From the cell containing the given text, extract its center point as (x, y) coordinate. 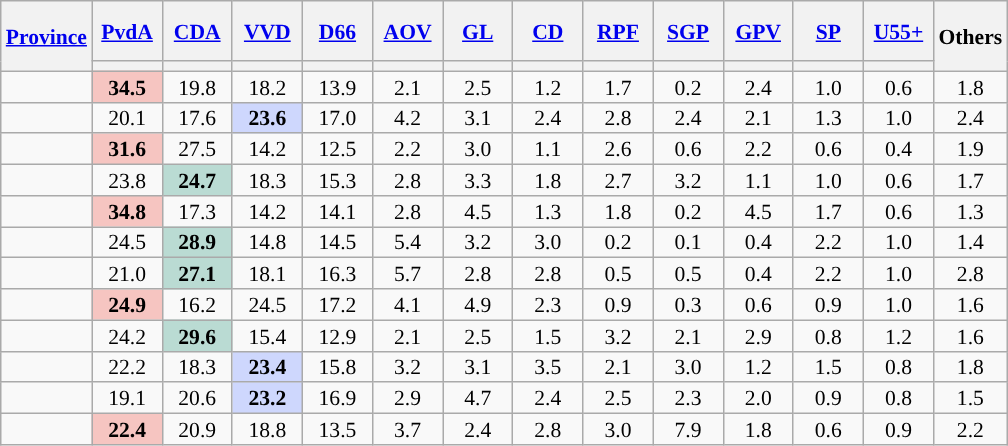
SP (828, 31)
2.6 (618, 150)
20.6 (197, 398)
24.7 (197, 180)
14.5 (337, 242)
5.4 (408, 242)
18.8 (267, 430)
0.1 (688, 242)
24.2 (127, 336)
D66 (337, 31)
1.9 (971, 150)
23.6 (267, 118)
23.8 (127, 180)
20.1 (127, 118)
3.7 (408, 430)
28.9 (197, 242)
16.2 (197, 304)
4.1 (408, 304)
18.2 (267, 86)
18.1 (267, 274)
15.8 (337, 366)
23.2 (267, 398)
34.5 (127, 86)
29.6 (197, 336)
20.9 (197, 430)
34.8 (127, 212)
21.0 (127, 274)
3.5 (548, 366)
12.5 (337, 150)
CD (548, 31)
5.7 (408, 274)
Province (46, 36)
4.7 (478, 398)
22.4 (127, 430)
GL (478, 31)
13.9 (337, 86)
31.6 (127, 150)
23.4 (267, 366)
16.9 (337, 398)
17.2 (337, 304)
AOV (408, 31)
2.7 (618, 180)
1.4 (971, 242)
3.3 (478, 180)
19.8 (197, 86)
13.5 (337, 430)
17.6 (197, 118)
22.2 (127, 366)
16.3 (337, 274)
14.8 (267, 242)
15.4 (267, 336)
PvdA (127, 31)
27.5 (197, 150)
27.1 (197, 274)
14.1 (337, 212)
24.9 (127, 304)
2.0 (758, 398)
GPV (758, 31)
0.3 (688, 304)
17.0 (337, 118)
12.9 (337, 336)
RPF (618, 31)
VVD (267, 31)
15.3 (337, 180)
4.9 (478, 304)
19.1 (127, 398)
4.2 (408, 118)
U55+ (898, 31)
17.3 (197, 212)
SGP (688, 31)
CDA (197, 31)
7.9 (688, 430)
Others (971, 36)
